From the cell containing the given text, extract its center point as [X, Y] coordinate. 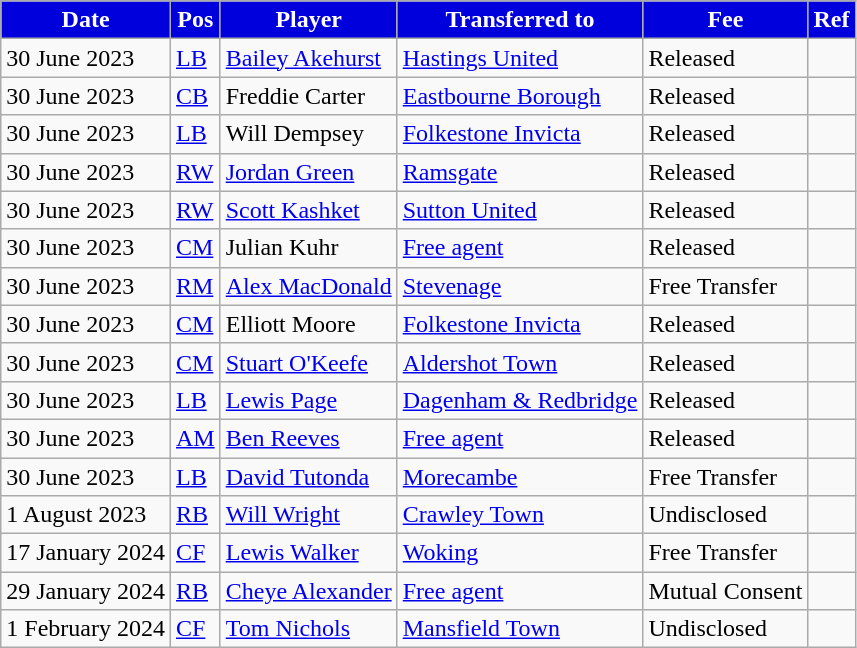
Eastbourne Borough [520, 96]
17 January 2024 [86, 553]
1 August 2023 [86, 515]
29 January 2024 [86, 591]
Date [86, 20]
Julian Kuhr [308, 248]
Dagenham & Redbridge [520, 400]
Player [308, 20]
AM [195, 438]
Scott Kashket [308, 210]
Fee [726, 20]
RM [195, 286]
Freddie Carter [308, 96]
Transferred to [520, 20]
Sutton United [520, 210]
Hastings United [520, 58]
Stuart O'Keefe [308, 362]
Alex MacDonald [308, 286]
Ref [832, 20]
Lewis Walker [308, 553]
Mansfield Town [520, 629]
David Tutonda [308, 477]
Lewis Page [308, 400]
Morecambe [520, 477]
Stevenage [520, 286]
Cheye Alexander [308, 591]
Will Wright [308, 515]
Woking [520, 553]
Bailey Akehurst [308, 58]
Ben Reeves [308, 438]
Elliott Moore [308, 324]
Jordan Green [308, 172]
Aldershot Town [520, 362]
CB [195, 96]
Mutual Consent [726, 591]
Ramsgate [520, 172]
Pos [195, 20]
Will Dempsey [308, 134]
1 February 2024 [86, 629]
Crawley Town [520, 515]
Tom Nichols [308, 629]
